For the text-containing cell, return its midpoint in (X, Y) coordinate format. 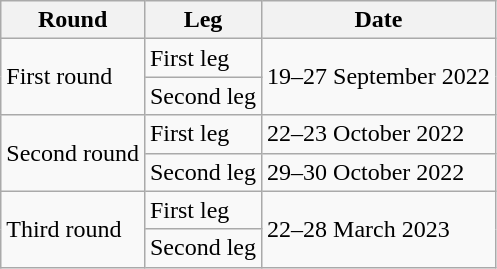
22–28 March 2023 (379, 229)
19–27 September 2022 (379, 77)
22–23 October 2022 (379, 134)
Second round (73, 153)
Third round (73, 229)
Round (73, 20)
Date (379, 20)
First round (73, 77)
Leg (202, 20)
29–30 October 2022 (379, 172)
